Return (x, y) of the center of cell containing provided text 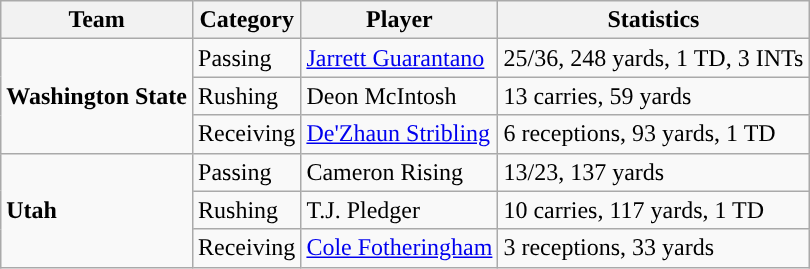
Utah (97, 210)
Player (400, 20)
Cole Fotheringham (400, 248)
Cameron Rising (400, 172)
De'Zhaun Stribling (400, 134)
Category (247, 20)
3 receptions, 33 yards (654, 248)
Washington State (97, 96)
Team (97, 20)
Deon McIntosh (400, 96)
13 carries, 59 yards (654, 96)
Jarrett Guarantano (400, 58)
13/23, 137 yards (654, 172)
25/36, 248 yards, 1 TD, 3 INTs (654, 58)
Statistics (654, 20)
T.J. Pledger (400, 210)
6 receptions, 93 yards, 1 TD (654, 134)
10 carries, 117 yards, 1 TD (654, 210)
